Extract the [x, y] coordinate from the center of the cell holding the provided text.  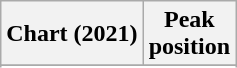
Peakposition [189, 34]
Chart (2021) [72, 34]
